Pinpoint the cell where the given text exists, returning its (x, y) midpoint coordinate. 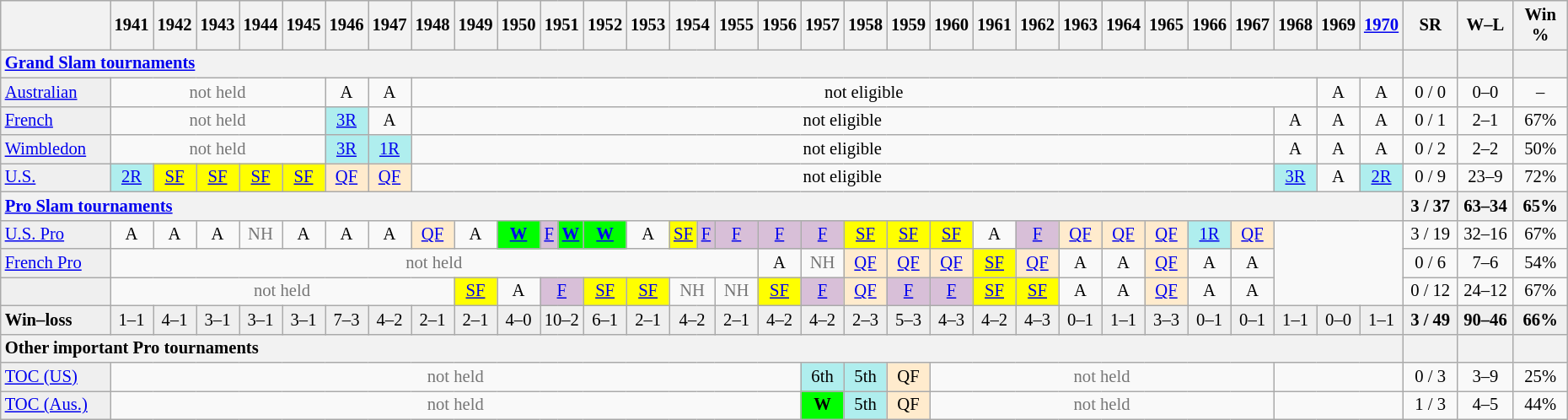
– (1541, 92)
1953 (647, 24)
0 / 9 (1430, 177)
7–3 (347, 320)
3 / 19 (1430, 234)
0 / 0 (1430, 92)
32–16 (1485, 234)
1943 (217, 24)
1962 (1037, 24)
6–1 (605, 320)
1966 (1209, 24)
Win–loss (56, 320)
5–3 (909, 320)
66% (1541, 320)
3 / 37 (1430, 206)
TOC (Aus.) (56, 405)
1946 (347, 24)
U.S. Pro (56, 234)
3–9 (1485, 377)
2–2 (1485, 149)
72% (1541, 177)
1959 (909, 24)
Grand Slam tournaments (701, 63)
U.S. (56, 177)
1970 (1381, 24)
1947 (389, 24)
1952 (605, 24)
0 / 2 (1430, 149)
23–9 (1485, 177)
0 / 12 (1430, 291)
10–2 (561, 320)
Other important Pro tournaments (701, 348)
1950 (519, 24)
1945 (303, 24)
4–0 (519, 320)
0 / 6 (1430, 262)
W–L (1485, 24)
63–34 (1485, 206)
1968 (1295, 24)
54% (1541, 262)
SR (1430, 24)
4–5 (1485, 405)
1967 (1253, 24)
50% (1541, 149)
1969 (1339, 24)
1944 (261, 24)
1960 (951, 24)
4–1 (175, 320)
TOC (US) (56, 377)
1942 (175, 24)
3 / 49 (1430, 320)
2–3 (865, 320)
French Pro (56, 262)
6th (823, 377)
1963 (1081, 24)
1957 (823, 24)
1958 (865, 24)
25% (1541, 377)
24–12 (1485, 291)
1949 (475, 24)
0 / 3 (1430, 377)
Australian (56, 92)
0 / 1 (1430, 121)
1955 (737, 24)
1965 (1167, 24)
1961 (995, 24)
1956 (779, 24)
65% (1541, 206)
Pro Slam tournaments (701, 206)
Win % (1541, 24)
1954 (692, 24)
7–6 (1485, 262)
French (56, 121)
90–46 (1485, 320)
1 / 3 (1430, 405)
1948 (433, 24)
1941 (132, 24)
44% (1541, 405)
1951 (561, 24)
Wimbledon (56, 149)
3–3 (1167, 320)
1964 (1123, 24)
